Determine the [x, y] coordinate at the center of the cell enclosing the given text.  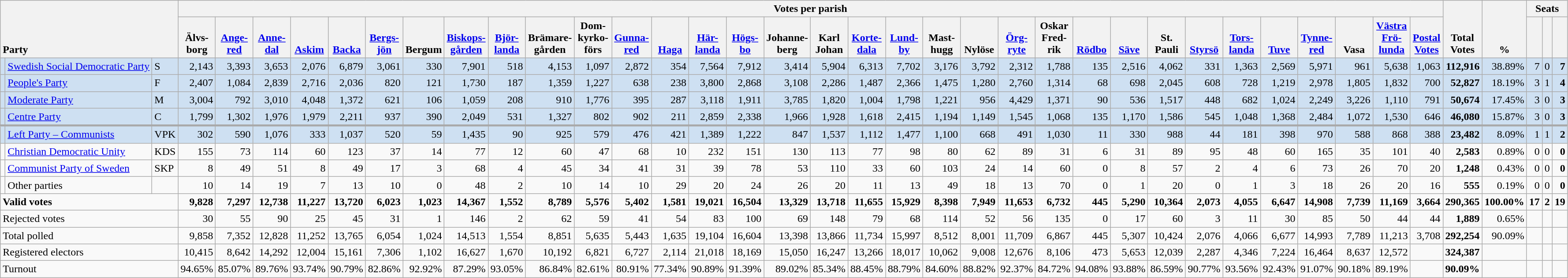
Högs- bo [745, 38]
1,586 [1166, 117]
82.61% [593, 269]
Backa [346, 38]
83 [708, 218]
956 [980, 100]
388 [1426, 135]
13,329 [787, 202]
398 [1279, 135]
57 [1166, 168]
165 [1316, 151]
10,062 [942, 252]
8,512 [942, 235]
8.09% [1504, 135]
3,414 [787, 66]
Biskops- gården [466, 38]
13,866 [829, 235]
11,213 [1391, 235]
4,055 [1241, 202]
Gunna- red [632, 38]
78 [745, 168]
6,023 [384, 202]
1,435 [466, 135]
Bergs- jön [384, 38]
1,552 [507, 202]
621 [384, 100]
590 [235, 135]
8,398 [942, 202]
1,004 [867, 100]
6,727 [632, 252]
Left Party – Communists [78, 135]
Karl Johan [829, 38]
19,104 [708, 235]
12,828 [272, 235]
Oskar Fred- rik [1054, 38]
1,368 [1279, 117]
1,554 [507, 235]
682 [1241, 100]
95 [1204, 151]
16,627 [466, 252]
970 [1316, 135]
1,302 [235, 117]
187 [507, 83]
728 [1241, 83]
7,901 [466, 66]
F [165, 83]
Centre Party [78, 117]
93.74% [309, 269]
Other parties [78, 185]
2,760 [1017, 83]
2,407 [197, 83]
1,545 [1017, 117]
0.65% [1504, 218]
98 [905, 151]
11,252 [309, 235]
Party [89, 29]
53 [787, 168]
93.05% [507, 269]
14,993 [1316, 235]
3,708 [1426, 235]
1,314 [1054, 83]
Swedish Social Democratic Party [78, 66]
Ange- red [235, 38]
85.34% [829, 269]
17.45% [1504, 100]
80 [942, 151]
6,054 [384, 235]
1,363 [1241, 66]
123 [346, 151]
5,635 [593, 235]
1,102 [424, 252]
103 [942, 168]
608 [1204, 83]
6,821 [593, 252]
Säve [1129, 38]
18,169 [745, 252]
69 [787, 218]
5,904 [829, 66]
1,112 [867, 135]
1,517 [1166, 100]
13,765 [346, 235]
792 [235, 100]
7,306 [384, 252]
5,402 [632, 202]
1,059 [466, 100]
90.79% [346, 269]
0.89% [1504, 151]
2,114 [670, 252]
St. Pauli [1166, 38]
8,789 [550, 202]
Här- landa [708, 38]
1,832 [1391, 83]
868 [1391, 135]
Bergum [424, 38]
11,169 [1391, 202]
7,564 [708, 66]
8,106 [1054, 252]
25 [309, 218]
Total Votes [1463, 29]
448 [1204, 100]
668 [980, 135]
3,653 [272, 66]
4,429 [1017, 100]
698 [1129, 83]
290,365 [1463, 202]
3,010 [272, 100]
100.00% [1504, 202]
101 [1391, 151]
1,820 [829, 100]
21,018 [708, 252]
7,949 [980, 202]
3,664 [1426, 202]
51 [272, 168]
1,730 [466, 83]
18.19% [1504, 83]
1,100 [942, 135]
1,327 [550, 117]
395 [632, 100]
7,739 [1354, 202]
1,280 [980, 83]
331 [1204, 66]
10,192 [550, 252]
Seats [1547, 9]
55 [235, 218]
292,254 [1463, 235]
10,364 [1166, 202]
354 [670, 66]
23,482 [1463, 135]
1,798 [905, 100]
518 [507, 66]
35 [1354, 151]
14,513 [466, 235]
2,716 [309, 83]
1,222 [745, 135]
52 [980, 218]
5,653 [1129, 252]
15,161 [346, 252]
85.07% [235, 269]
90.18% [1354, 269]
8,851 [550, 235]
238 [670, 83]
13,718 [829, 202]
Styrsö [1204, 38]
520 [384, 135]
1,076 [272, 135]
2,839 [272, 83]
Haga [670, 38]
1,110 [1391, 100]
2,286 [829, 83]
925 [550, 135]
130 [787, 151]
1,372 [346, 100]
988 [1166, 135]
Korte- dala [867, 38]
2,049 [466, 117]
9,858 [197, 235]
19,021 [708, 202]
1,889 [1463, 218]
2,872 [632, 66]
Mast- hugg [942, 38]
Christian Democratic Unity [78, 151]
Anne- dal [272, 38]
5,307 [1129, 235]
1,149 [980, 117]
2,366 [905, 83]
12 [507, 151]
6,677 [1279, 235]
1,084 [235, 83]
Total polled [89, 235]
Postal Votes [1426, 38]
S [165, 66]
2,338 [745, 117]
5,443 [632, 235]
86.59% [1166, 269]
16 [1426, 185]
2,868 [745, 83]
Dom- kyrko- förs [593, 38]
8,001 [980, 235]
902 [632, 117]
94.08% [1091, 269]
3,108 [787, 83]
2,143 [197, 66]
88.45% [867, 269]
3,800 [708, 83]
87.29% [466, 269]
47 [593, 151]
40 [1426, 151]
4,048 [309, 100]
10,424 [1166, 235]
937 [384, 117]
181 [1241, 135]
333 [309, 135]
4,066 [1241, 235]
Turnout [89, 269]
90.89% [708, 269]
People's Party [78, 83]
151 [745, 151]
1,475 [942, 83]
15.87% [1504, 117]
Brämare- gården [550, 38]
579 [593, 135]
1,227 [593, 83]
10,415 [197, 252]
Lund- by [905, 38]
646 [1426, 117]
93.88% [1129, 269]
2,287 [1204, 252]
791 [1426, 100]
1,805 [1354, 83]
531 [507, 117]
16,604 [745, 235]
3,061 [384, 66]
16,464 [1316, 252]
2,569 [1279, 66]
15,929 [905, 202]
1,371 [1054, 100]
1,219 [1279, 83]
3,226 [1354, 100]
1,030 [1054, 135]
700 [1426, 83]
33 [867, 168]
Moderate Party [78, 100]
Tors- landa [1241, 38]
Rejected votes [89, 218]
555 [1463, 185]
85 [1316, 218]
148 [829, 218]
Tynne- red [1316, 38]
638 [632, 83]
89.19% [1391, 269]
15,050 [787, 252]
M [165, 100]
7,297 [235, 202]
847 [787, 135]
89.02% [787, 269]
545 [1204, 117]
588 [1354, 135]
Älvs- borg [197, 38]
3,785 [787, 100]
1,063 [1426, 66]
232 [708, 151]
11,709 [1017, 235]
Västra Frö- lunda [1391, 38]
2,978 [1316, 83]
84.60% [942, 269]
2,045 [1166, 83]
13,398 [787, 235]
820 [384, 83]
100 [745, 218]
1,048 [1241, 117]
106 [424, 100]
1,976 [272, 117]
79 [867, 218]
12,004 [309, 252]
11,227 [309, 202]
7,224 [1279, 252]
3,118 [708, 100]
6,647 [1279, 202]
Communist Party of Sweden [78, 168]
1,530 [1391, 117]
94.65% [197, 269]
110 [829, 168]
18,017 [905, 252]
Rödbo [1091, 38]
91.39% [745, 269]
390 [424, 117]
3,004 [197, 100]
Vasa [1354, 38]
12,676 [1017, 252]
1,979 [309, 117]
88.82% [980, 269]
113 [829, 151]
6,867 [1054, 235]
146 [466, 218]
46,080 [1463, 117]
2,859 [708, 117]
6,732 [1054, 202]
1,635 [670, 235]
15,997 [905, 235]
112,916 [1463, 66]
56 [1017, 218]
1,799 [197, 117]
1,487 [867, 83]
4,153 [550, 66]
50 [1354, 218]
9,828 [197, 202]
Björ- landa [507, 38]
491 [1017, 135]
14,908 [1316, 202]
7,789 [1354, 235]
2,516 [1129, 66]
KDS [165, 151]
211 [670, 117]
92.37% [1017, 269]
1,072 [1354, 117]
3,393 [235, 66]
16,504 [745, 202]
Tuve [1279, 38]
11,655 [867, 202]
3,792 [980, 66]
1,477 [905, 135]
84.72% [1054, 269]
77.34% [670, 269]
910 [550, 100]
88.79% [905, 269]
155 [197, 151]
C [165, 117]
1,776 [593, 100]
121 [424, 83]
54 [670, 218]
92.92% [424, 269]
Askim [309, 38]
14,292 [272, 252]
Örg- ryte [1017, 38]
2,036 [346, 83]
4,062 [1166, 66]
536 [1129, 100]
1,389 [708, 135]
2,211 [346, 117]
1,248 [1463, 168]
1,221 [942, 100]
11,734 [867, 235]
82.86% [384, 269]
1,023 [424, 202]
1,170 [1129, 117]
421 [670, 135]
37 [384, 151]
1,581 [670, 202]
2,073 [1204, 202]
3,176 [942, 66]
39 [708, 168]
5,638 [1391, 66]
2,583 [1463, 151]
7,352 [235, 235]
90.77% [1204, 269]
91.07% [1316, 269]
13,720 [346, 202]
14,367 [466, 202]
324,387 [1463, 252]
4,346 [1241, 252]
6,313 [867, 66]
Johanne- berg [787, 38]
2,415 [905, 117]
961 [1354, 66]
Registered electors [89, 252]
12,039 [1166, 252]
34 [593, 168]
89.76% [272, 269]
7,702 [905, 66]
50,674 [1463, 100]
86.84% [550, 269]
5,290 [1129, 202]
1,537 [829, 135]
1,359 [550, 83]
8,637 [1354, 252]
% [1504, 29]
0.19% [1504, 185]
8,642 [235, 252]
1,928 [829, 117]
1,966 [787, 117]
7,912 [745, 66]
13,266 [867, 252]
12,572 [1391, 252]
1,068 [1054, 117]
29 [670, 185]
5,971 [1316, 66]
16,247 [829, 252]
5,576 [593, 202]
6,879 [346, 66]
1,194 [942, 117]
1,670 [507, 252]
80.91% [632, 269]
0.43% [1504, 168]
Valid votes [89, 202]
208 [507, 100]
11,653 [1017, 202]
473 [1091, 252]
802 [593, 117]
1,618 [867, 117]
2,312 [1017, 66]
VPK [165, 135]
1,788 [1054, 66]
2,484 [1316, 117]
12,738 [272, 202]
93.56% [1241, 269]
SKP [165, 168]
52,827 [1463, 83]
92.43% [1279, 269]
38.89% [1504, 66]
2,249 [1316, 100]
Nylöse [980, 38]
1,037 [346, 135]
476 [632, 135]
1,097 [593, 66]
287 [670, 100]
302 [197, 135]
1,911 [745, 100]
9,008 [980, 252]
Votes per parish [810, 9]
